Locate the cell with the specified text and output its (x, y) center coordinate. 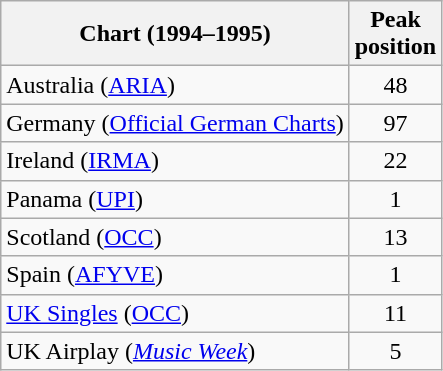
Panama (UPI) (175, 199)
Peakposition (395, 34)
5 (395, 351)
13 (395, 237)
Chart (1994–1995) (175, 34)
UK Singles (OCC) (175, 313)
Scotland (OCC) (175, 237)
Ireland (IRMA) (175, 161)
97 (395, 123)
Germany (Official German Charts) (175, 123)
22 (395, 161)
Spain (AFYVE) (175, 275)
11 (395, 313)
UK Airplay (Music Week) (175, 351)
48 (395, 85)
Australia (ARIA) (175, 85)
